Search for the cell housing the specified text and yield its (x, y) center coordinate. 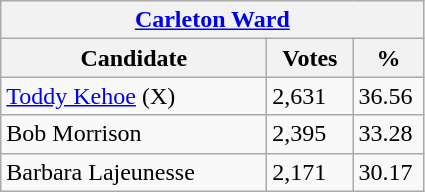
Votes (310, 58)
36.56 (388, 96)
Candidate (134, 58)
% (388, 58)
30.17 (388, 172)
Toddy Kehoe (X) (134, 96)
33.28 (388, 134)
Bob Morrison (134, 134)
2,631 (310, 96)
2,395 (310, 134)
2,171 (310, 172)
Barbara Lajeunesse (134, 172)
Carleton Ward (212, 20)
